Detect which cell encompasses the target text, then output its [x, y] center coordinate. 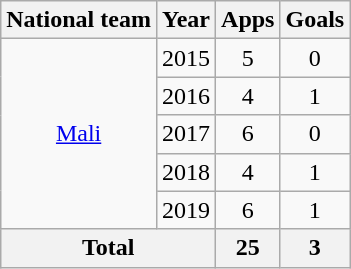
2016 [186, 96]
2019 [186, 210]
2017 [186, 134]
Apps [248, 20]
25 [248, 248]
Year [186, 20]
3 [315, 248]
2018 [186, 172]
Mali [79, 134]
2015 [186, 58]
Total [108, 248]
Goals [315, 20]
5 [248, 58]
National team [79, 20]
